Return [X, Y] of the center of cell containing provided text 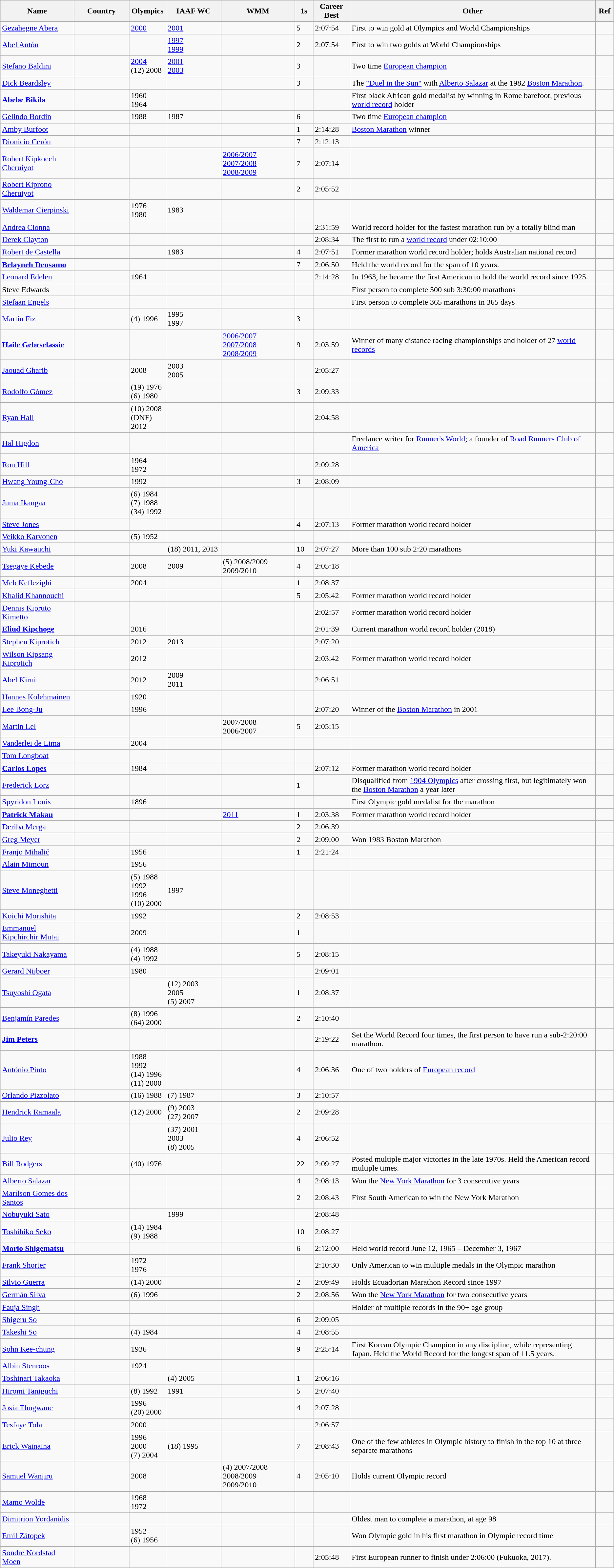
In 1963, he became the first American to hold the world record since 1925. [473, 277]
2:25:14 [332, 1349]
WMM [258, 11]
2:08:15 [332, 954]
Tom Longboat [37, 755]
Waldemar Cierpinski [37, 210]
Country [101, 11]
Tsegaye Kebede [37, 566]
1987 [194, 117]
1997 [194, 890]
(5) 1952 [148, 537]
2:06:16 [332, 1378]
Olympics [148, 11]
2:06:50 [332, 265]
2:06:39 [332, 827]
2:09:01 [332, 971]
Oldest man to complete a marathon, at age 98 [473, 1519]
Robert de Castella [37, 252]
Leonard Edelen [37, 277]
Franjo Mihalić [37, 852]
(14) 2000 [148, 1282]
Eliud Kipchoge [37, 629]
2:08:55 [332, 1332]
Posted multiple major victories in the late 1970s. Held the American record multiple times. [473, 1164]
Belayneh Densamo [37, 265]
Tsuyoshi Ogata [37, 992]
Samuel Wanjiru [37, 1476]
Dimitrion Yordanidis [37, 1519]
Current marathon world record holder (2018) [473, 629]
2:05:48 [332, 1557]
Andrea Cionna [37, 227]
(4) 1996 [148, 319]
Patrick Makau [37, 814]
2:09:00 [332, 839]
Carlos Lopes [37, 768]
First person to complete 365 marathons in 365 days [473, 302]
Tesfaye Tola [37, 1425]
Wilson Kipsang Kiprotich [37, 658]
Juma Ikangaa [37, 503]
(8) 1996 (64) 2000 [148, 1018]
1996 (20) 2000 [148, 1408]
First South American to win the New York Marathon [473, 1197]
2:09:05 [332, 1319]
Holder of multiple records in the 90+ age group [473, 1307]
Hwang Young-Cho [37, 481]
2003 2005 [194, 371]
Toshihiko Seko [37, 1232]
First Korean Olympic Champion in any discipline, while representing Japan. Held the World Record for the longest span of 11.5 years. [473, 1349]
2:12:00 [332, 1248]
First to win gold at Olympics and World Championships [473, 28]
Former marathon world record holder; holds Australian national record [473, 252]
2011 [258, 814]
Vanderlei de Lima [37, 743]
Robert Kipkoech Cheruiyot [37, 163]
2:05:15 [332, 726]
Veikko Karvonen [37, 537]
Takeyuki Nakayama [37, 954]
Steve Edwards [37, 290]
Bill Rodgers [37, 1164]
Lee Bong-Ju [37, 709]
2001 2003 [194, 66]
Won the New York Marathon for two consecutive years [473, 1295]
(19) 1976 (6) 1980 [148, 392]
First to win two golds at World Championships [473, 45]
Dennis Kipruto Kimetto [37, 613]
Gelindo Bordin [37, 117]
(40) 1976 [148, 1164]
Rodolfo Gómez [37, 392]
1988 [148, 117]
2:06:57 [332, 1425]
IAAF WC [194, 11]
(4) 1984 [148, 1332]
Marílson Gomes dos Santos [37, 1197]
Shigeru So [37, 1319]
2:03:42 [332, 658]
2:10:57 [332, 1096]
Winner of many distance racing championships and holder of 27 world records [473, 345]
(18) 2011, 2013 [194, 549]
2:05:42 [332, 595]
2:02:57 [332, 613]
2:06:51 [332, 680]
First European runner to finish under 2:06:00 (Fukuoka, 2017). [473, 1557]
Held world record June 12, 1965 – December 3, 1967 [473, 1248]
(9) 2003 (27) 2007 [194, 1112]
1924 [148, 1366]
2:05:10 [332, 1476]
Robert Kiprono Cheruiyot [37, 189]
Khalid Khannouchi [37, 595]
1920 [148, 697]
1988 1992 (14) 1996 (11) 2000 [148, 1070]
2:07:40 [332, 1391]
1972 1976 [148, 1265]
2:05:18 [332, 566]
Disqualified from 1904 Olympics after crossing first, but legitimately won the Boston Marathon a year later [473, 785]
Alberto Salazar [37, 1181]
2016 [148, 629]
2:07:14 [332, 163]
2:09:49 [332, 1282]
Deriba Merga [37, 827]
(4) 1988 (4) 1992 [148, 954]
1995 1997 [194, 319]
One of two holders of European record [473, 1070]
2:07:13 [332, 524]
Orlando Pizzolato [37, 1096]
Stephen Kiprotich [37, 642]
Held the world record for the span of 10 years. [473, 265]
Ron Hill [37, 464]
Martin Lel [37, 726]
António Pinto [37, 1070]
1964 1972 [148, 464]
Won the New York Marathon for 3 consecutive years [473, 1181]
Steve Moneghetti [37, 890]
Jim Peters [37, 1039]
2:09:27 [332, 1164]
Ref [604, 11]
Won 1983 Boston Marathon [473, 839]
More than 100 sub 2:20 marathons [473, 549]
Julio Rey [37, 1138]
(5) 2008/2009 2009/2010 [258, 566]
Ryan Hall [37, 417]
Germán Silva [37, 1295]
2:08:09 [332, 481]
Freelance writer for Runner's World; a founder of Road Runners Club of America [473, 443]
1960 1964 [148, 100]
Mamo Wolde [37, 1502]
(14) 1984 (9) 1988 [148, 1232]
Winner of the Boston Marathon in 2001 [473, 709]
Hendrick Ramaala [37, 1112]
The "Duel in the Sun" with Alberto Salazar at the 1982 Boston Marathon. [473, 83]
2:03:59 [332, 345]
2:09:33 [332, 392]
Alain Mimoun [37, 864]
2:21:24 [332, 852]
2007/2008 2006/2007 [258, 726]
1s [304, 11]
2:08:13 [332, 1181]
Hal Higdon [37, 443]
2:07:51 [332, 252]
(4) 2007/2008 2008/2009 2009/2010 [258, 1476]
Frederick Lorz [37, 785]
Stefano Baldini [37, 66]
First person to complete 500 sub 3:30:00 marathons [473, 290]
1996 2000 (7) 2004 [148, 1446]
Spyridon Louis [37, 802]
Stefaan Engels [37, 302]
2:03:38 [332, 814]
2013 [194, 642]
(6) 1984 (7) 1988 (34) 1992 [148, 503]
(12) 2003 2005(5) 2007 [194, 992]
Yuki Kawauchi [37, 549]
Gezahegne Abera [37, 28]
Erick Wainaina [37, 1446]
2:06:52 [332, 1138]
Hannes Kolehmainen [37, 697]
Amby Burfoot [37, 129]
2:08:48 [332, 1215]
First black African gold medalist by winning in Rome barefoot, previous world record holder [473, 100]
Meb Keflezighi [37, 583]
One of the few athletes in Olympic history to finish in the top 10 at three separate marathons [473, 1446]
2:31:59 [332, 227]
2:10:40 [332, 1018]
(7) 1987 [194, 1096]
2001 [194, 28]
Jaouad Gharib [37, 371]
2009 2011 [194, 680]
2:07:12 [332, 768]
Morio Shigematsu [37, 1248]
1997 1999 [194, 45]
Takeshi So [37, 1332]
2:19:22 [332, 1039]
2:08:27 [332, 1232]
Josia Thugwane [37, 1408]
First Olympic gold medalist for the marathon [473, 802]
Set the World Record four times, the first person to have run a sub-2:20:00 marathon. [473, 1039]
2:05:27 [332, 371]
Albin Stenroos [37, 1366]
Steve Jones [37, 524]
2:10:30 [332, 1265]
Won Olympic gold in his first marathon in Olympic record time [473, 1536]
22 [304, 1164]
Abel Antón [37, 45]
Career Best [332, 11]
Greg Meyer [37, 839]
Holds Ecuadorian Marathon Record since 1997 [473, 1282]
Dionicio Cerón [37, 142]
Benjamín Paredes [37, 1018]
1964 [148, 277]
(8) 1992 [148, 1391]
1980 [148, 971]
Derek Clayton [37, 240]
2:06:36 [332, 1070]
2:08:34 [332, 240]
2:01:39 [332, 629]
1991 [194, 1391]
1936 [148, 1349]
(5) 1988 1992 1996 (10) 2000 [148, 890]
2:08:53 [332, 916]
Martín Fiz [37, 319]
Only American to win multiple medals in the Olympic marathon [473, 1265]
Fauja Singh [37, 1307]
Other [473, 11]
Frank Shorter [37, 1265]
Haile Gebrselassie [37, 345]
Hiromi Taniguchi [37, 1391]
1996 [148, 709]
Emmanuel Kipchirchir Mutai [37, 933]
World record holder for the fastest marathon run by a totally blind man [473, 227]
(18) 1995 [194, 1446]
The first to run a world record under 02:10:00 [473, 240]
1896 [148, 802]
Abebe Bikila [37, 100]
1999 [194, 1215]
(4) 2005 [194, 1378]
Abel Kirui [37, 680]
Emil Zátopek [37, 1536]
2:08:56 [332, 1295]
Silvio Guerra [37, 1282]
1952 (6) 1956 [148, 1536]
Sohn Kee-chung [37, 1349]
Nobuyuki Sato [37, 1215]
Sondre Nordstad Moen [37, 1557]
Boston Marathon winner [473, 129]
2:04:58 [332, 417]
2004 (12) 2008 [148, 66]
2:07:28 [332, 1408]
2:12:13 [332, 142]
Name [37, 11]
1968 1972 [148, 1502]
(37) 2001 2003 (8) 2005 [194, 1138]
Dick Beardsley [37, 83]
2:05:52 [332, 189]
Holds current Olympic record [473, 1476]
(12) 2000 [148, 1112]
2:07:27 [332, 549]
(10) 2008 (DNF) 2012 [148, 417]
1976 1980 [148, 210]
(6) 1996 [148, 1295]
(16) 1988 [148, 1096]
1984 [148, 768]
Toshinari Takaoka [37, 1378]
Gerard Nijboer [37, 971]
Koichi Morishita [37, 916]
